Detect which cell encompasses the target text, then output its [X, Y] center coordinate. 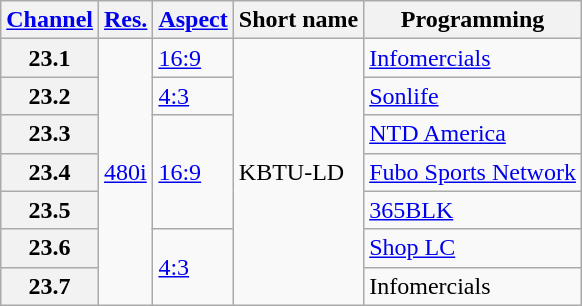
Shop LC [473, 248]
Channel [50, 20]
365BLK [473, 210]
Fubo Sports Network [473, 172]
23.3 [50, 134]
NTD America [473, 134]
Res. [126, 20]
23.2 [50, 96]
23.1 [50, 58]
Sonlife [473, 96]
Programming [473, 20]
Short name [298, 20]
KBTU-LD [298, 172]
Aspect [193, 20]
480i [126, 172]
23.7 [50, 286]
23.5 [50, 210]
23.4 [50, 172]
23.6 [50, 248]
